Extract the (x, y) coordinate from the center of the cell holding the provided text.  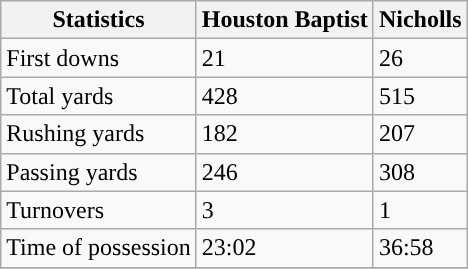
428 (284, 96)
308 (420, 172)
Nicholls (420, 20)
Time of possession (99, 248)
3 (284, 210)
Statistics (99, 20)
246 (284, 172)
Turnovers (99, 210)
Total yards (99, 96)
21 (284, 58)
23:02 (284, 248)
Houston Baptist (284, 20)
Rushing yards (99, 134)
1 (420, 210)
207 (420, 134)
First downs (99, 58)
Passing yards (99, 172)
182 (284, 134)
36:58 (420, 248)
515 (420, 96)
26 (420, 58)
